For the text-containing cell, return its midpoint in [x, y] coordinate format. 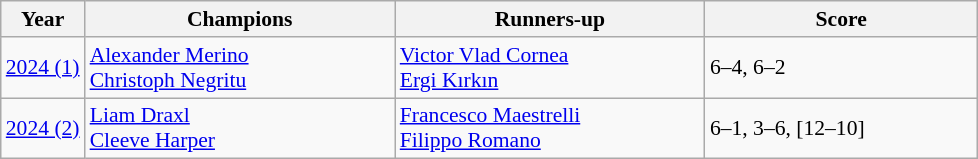
Alexander Merino Christoph Negritu [240, 68]
Francesco Maestrelli Filippo Romano [550, 128]
2024 (2) [43, 128]
6–4, 6–2 [842, 68]
Champions [240, 19]
Year [43, 19]
2024 (1) [43, 68]
Liam Draxl Cleeve Harper [240, 128]
Victor Vlad Cornea Ergi Kırkın [550, 68]
6–1, 3–6, [12–10] [842, 128]
Score [842, 19]
Runners-up [550, 19]
